For the text-containing cell, return its midpoint in (X, Y) coordinate format. 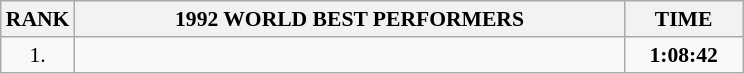
1992 WORLD BEST PERFORMERS (349, 19)
TIME (684, 19)
1. (38, 55)
RANK (38, 19)
1:08:42 (684, 55)
